Pinpoint the cell where the given text exists, returning its [X, Y] midpoint coordinate. 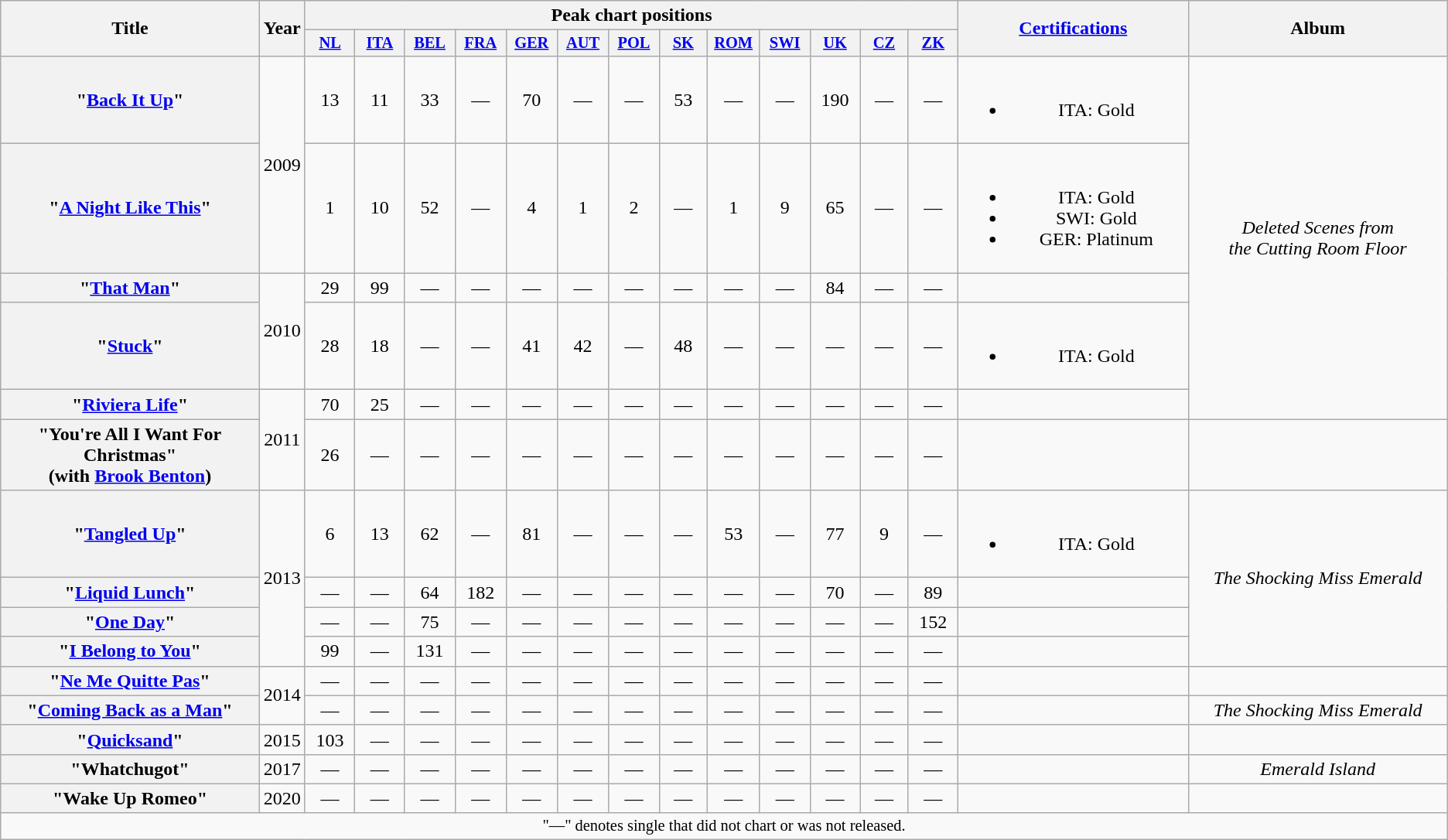
182 [480, 592]
42 [582, 347]
ROM [733, 43]
"You're All I Want For Christmas"(with Brook Benton) [130, 455]
62 [430, 534]
"A Night Like This" [130, 209]
81 [531, 534]
25 [380, 405]
2014 [282, 695]
28 [330, 347]
11 [380, 99]
2009 [282, 164]
75 [430, 622]
10 [380, 209]
2010 [282, 331]
131 [430, 651]
FRA [480, 43]
"Coming Back as a Man" [130, 710]
4 [531, 209]
Year [282, 29]
"Quicksand" [130, 739]
Deleted Scenes from the Cutting Room Floor [1318, 237]
ZK [933, 43]
190 [835, 99]
"Liquid Lunch" [130, 592]
Album [1318, 29]
2 [634, 209]
GER [531, 43]
152 [933, 622]
"Ne Me Quitte Pas" [130, 681]
"Wake Up Romeo" [130, 798]
2011 [282, 440]
Emerald Island [1318, 769]
"I Belong to You" [130, 651]
65 [835, 209]
ITA [380, 43]
6 [330, 534]
"Back It Up" [130, 99]
BEL [430, 43]
NL [330, 43]
33 [430, 99]
77 [835, 534]
64 [430, 592]
SK [683, 43]
41 [531, 347]
18 [380, 347]
"Riviera Life" [130, 405]
UK [835, 43]
Title [130, 29]
2017 [282, 769]
"That Man" [130, 288]
Certifications [1074, 29]
29 [330, 288]
2013 [282, 579]
89 [933, 592]
2020 [282, 798]
48 [683, 347]
CZ [884, 43]
"—" denotes single that did not chart or was not released. [724, 826]
"Stuck" [130, 347]
ITA: GoldSWI: GoldGER: Platinum [1074, 209]
52 [430, 209]
26 [330, 455]
SWI [784, 43]
POL [634, 43]
103 [330, 739]
2015 [282, 739]
"Tangled Up" [130, 534]
84 [835, 288]
"Whatchugot" [130, 769]
Peak chart positions [631, 15]
AUT [582, 43]
"One Day" [130, 622]
